Locate the cell with the specified text and output its (x, y) center coordinate. 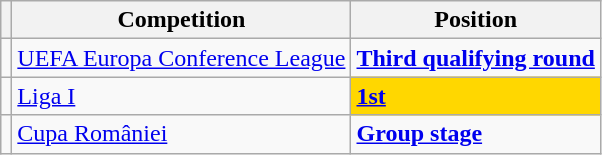
Third qualifying round (476, 58)
1st (476, 96)
Liga I (182, 96)
Cupa României (182, 134)
UEFA Europa Conference League (182, 58)
Competition (182, 20)
Position (476, 20)
Group stage (476, 134)
